Find where the given text appears and provide that cell's center as [x, y] coordinate. 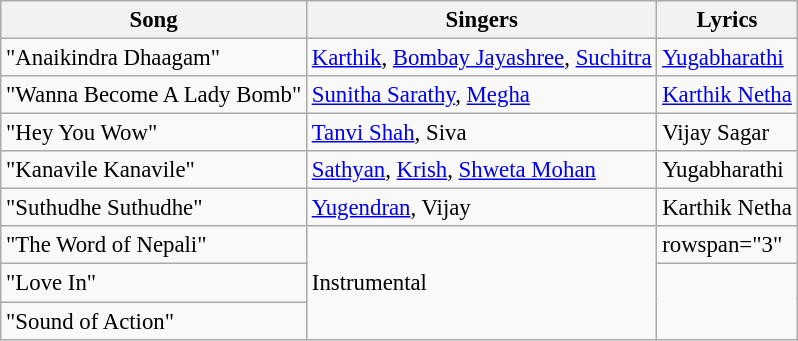
Sunitha Sarathy, Megha [481, 95]
Singers [481, 20]
"Hey You Wow" [154, 133]
Vijay Sagar [727, 133]
Karthik, Bombay Jayashree, Suchitra [481, 58]
Sathyan, Krish, Shweta Mohan [481, 170]
"Anaikindra Dhaagam" [154, 58]
rowspan="3" [727, 245]
Lyrics [727, 20]
"Sound of Action" [154, 321]
Instrumental [481, 282]
"Wanna Become A Lady Bomb" [154, 95]
Tanvi Shah, Siva [481, 133]
"Kanavile Kanavile" [154, 170]
"The Word of Nepali" [154, 245]
Song [154, 20]
Yugendran, Vijay [481, 208]
"Suthudhe Suthudhe" [154, 208]
"Love In" [154, 283]
